Return the (x, y) coordinate for the center point of the cell that contains the specified text.  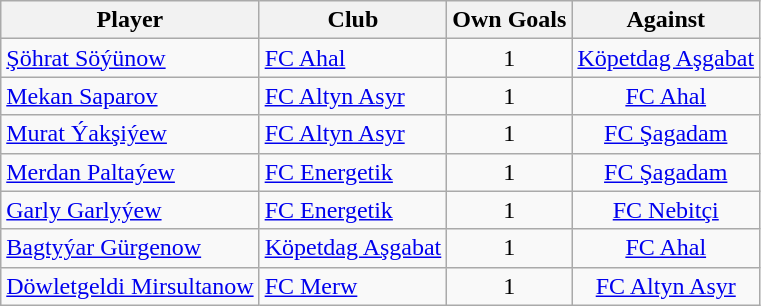
Garly Garlyýew (130, 210)
Döwletgeldi Mirsultanow (130, 286)
FC Merw (353, 286)
Murat Ýakşiýew (130, 134)
Player (130, 20)
Own Goals (510, 20)
Against (666, 20)
Şöhrat Söýünow (130, 58)
Merdan Paltaýew (130, 172)
Bagtyýar Gürgenow (130, 248)
FC Nebitçi (666, 210)
Mekan Saparov (130, 96)
Club (353, 20)
